Provide the (x, y) coordinate of the cell's center where the given text is located.  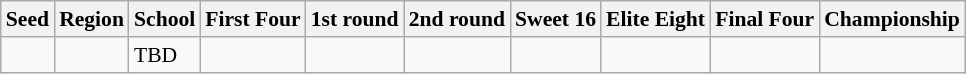
Championship (892, 19)
1st round (355, 19)
Region (92, 19)
2nd round (457, 19)
First Four (252, 19)
Seed (28, 19)
School (164, 19)
Sweet 16 (556, 19)
Elite Eight (656, 19)
Final Four (764, 19)
TBD (164, 55)
